For the text-containing cell, return its midpoint in [X, Y] coordinate format. 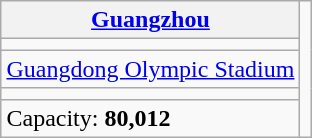
Guangzhou [150, 20]
Guangdong Olympic Stadium [150, 69]
Capacity: 80,012 [150, 118]
